For the text-containing cell, return its midpoint in (X, Y) coordinate format. 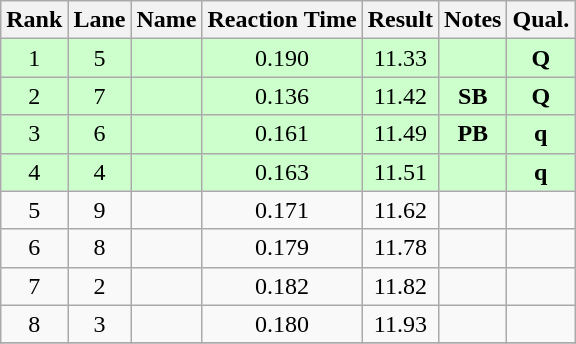
Reaction Time (282, 20)
Qual. (541, 20)
Notes (473, 20)
0.163 (282, 172)
0.180 (282, 324)
SB (473, 96)
11.33 (400, 58)
Lane (100, 20)
11.78 (400, 248)
11.42 (400, 96)
0.182 (282, 286)
11.62 (400, 210)
11.51 (400, 172)
0.161 (282, 134)
Name (166, 20)
11.49 (400, 134)
0.190 (282, 58)
0.136 (282, 96)
Result (400, 20)
9 (100, 210)
11.93 (400, 324)
Rank (34, 20)
1 (34, 58)
PB (473, 134)
0.179 (282, 248)
0.171 (282, 210)
11.82 (400, 286)
